Return the [x, y] coordinate for the center point of the cell that contains the specified text.  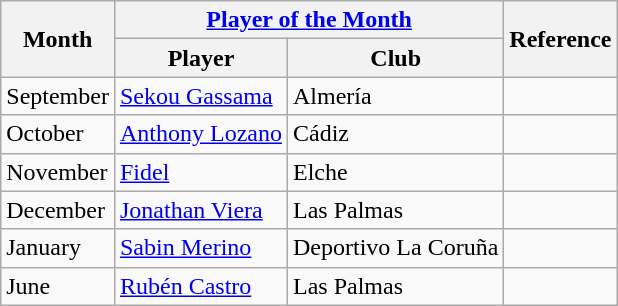
October [58, 134]
Player of the Month [308, 20]
Almería [395, 96]
Elche [395, 172]
Player [200, 58]
Fidel [200, 172]
Month [58, 39]
November [58, 172]
Reference [560, 39]
Cádiz [395, 134]
September [58, 96]
January [58, 248]
Club [395, 58]
Jonathan Viera [200, 210]
June [58, 286]
Sabin Merino [200, 248]
Rubén Castro [200, 286]
Deportivo La Coruña [395, 248]
Sekou Gassama [200, 96]
December [58, 210]
Anthony Lozano [200, 134]
